Locate the cell with the specified text and output its [x, y] center coordinate. 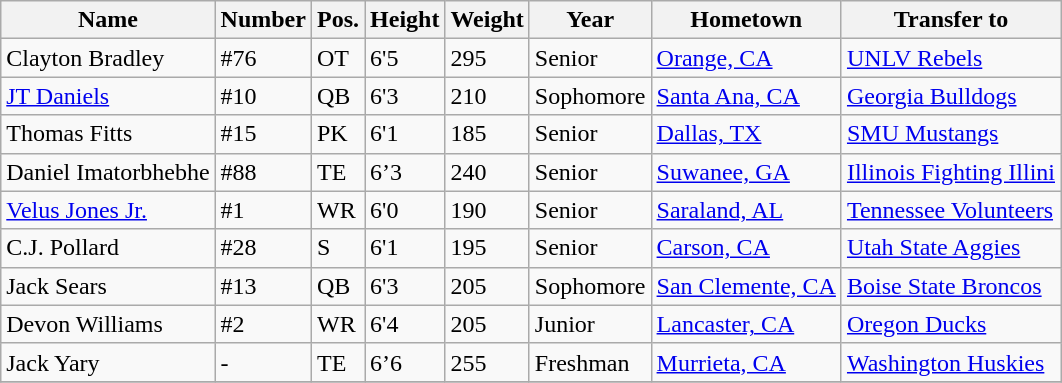
Number [263, 20]
6'5 [405, 58]
Jack Sears [108, 286]
195 [487, 248]
Orange, CA [746, 58]
Utah State Aggies [950, 248]
Carson, CA [746, 248]
240 [487, 172]
#76 [263, 58]
JT Daniels [108, 96]
Thomas Fitts [108, 134]
Pos. [338, 20]
Oregon Ducks [950, 324]
6’6 [405, 362]
#1 [263, 210]
UNLV Rebels [950, 58]
Name [108, 20]
Suwanee, GA [746, 172]
Junior [590, 324]
Height [405, 20]
255 [487, 362]
#88 [263, 172]
Illinois Fighting Illini [950, 172]
Tennessee Volunteers [950, 210]
#13 [263, 286]
Transfer to [950, 20]
Devon Williams [108, 324]
San Clemente, CA [746, 286]
Lancaster, CA [746, 324]
Daniel Imatorbhebhe [108, 172]
#2 [263, 324]
#28 [263, 248]
Boise State Broncos [950, 286]
Year [590, 20]
#10 [263, 96]
SMU Mustangs [950, 134]
Velus Jones Jr. [108, 210]
OT [338, 58]
185 [487, 134]
210 [487, 96]
C.J. Pollard [108, 248]
Clayton Bradley [108, 58]
6’3 [405, 172]
Hometown [746, 20]
S [338, 248]
Freshman [590, 362]
Saraland, AL [746, 210]
#15 [263, 134]
6'0 [405, 210]
Weight [487, 20]
Georgia Bulldogs [950, 96]
Murrieta, CA [746, 362]
295 [487, 58]
Jack Yary [108, 362]
- [263, 362]
Dallas, TX [746, 134]
Washington Huskies [950, 362]
PK [338, 134]
6'4 [405, 324]
190 [487, 210]
Santa Ana, CA [746, 96]
